Scan for the cell matching the given text and deliver its (x, y) coordinate at center. 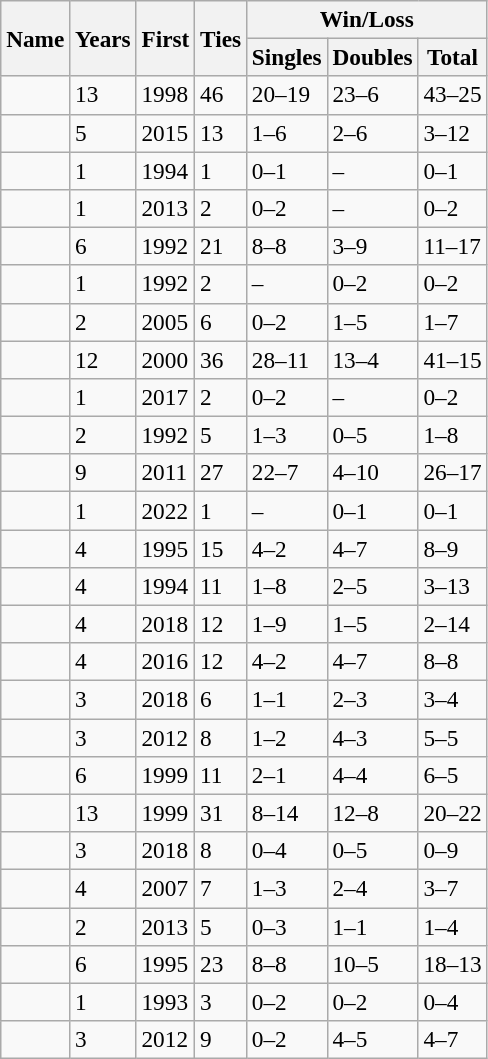
1–9 (286, 624)
2016 (166, 662)
2–1 (286, 775)
0–3 (286, 926)
13–4 (372, 359)
8–9 (452, 548)
Name (36, 38)
2–4 (372, 888)
3–9 (372, 246)
1993 (166, 1002)
41–15 (452, 359)
22–7 (286, 473)
12–8 (372, 813)
3–12 (452, 133)
2007 (166, 888)
15 (221, 548)
3–4 (452, 699)
1998 (166, 95)
23–6 (372, 95)
8–14 (286, 813)
20–19 (286, 95)
23 (221, 964)
5–5 (452, 737)
2017 (166, 397)
4–3 (372, 737)
Ties (221, 38)
4–10 (372, 473)
10–5 (372, 964)
First (166, 38)
20–22 (452, 813)
Total (452, 57)
3–13 (452, 586)
1–6 (286, 133)
2–3 (372, 699)
4–5 (372, 1039)
Years (103, 38)
Singles (286, 57)
11–17 (452, 246)
2–14 (452, 624)
18–13 (452, 964)
6–5 (452, 775)
2000 (166, 359)
46 (221, 95)
36 (221, 359)
26–17 (452, 473)
1–4 (452, 926)
2015 (166, 133)
2011 (166, 473)
0–9 (452, 850)
2022 (166, 510)
4–4 (372, 775)
1–2 (286, 737)
31 (221, 813)
2005 (166, 322)
Doubles (372, 57)
3–7 (452, 888)
21 (221, 246)
Win/Loss (366, 19)
43–25 (452, 95)
7 (221, 888)
28–11 (286, 359)
2–5 (372, 586)
2–6 (372, 133)
1–7 (452, 322)
27 (221, 473)
